Locate the cell with the specified text and output its (X, Y) center coordinate. 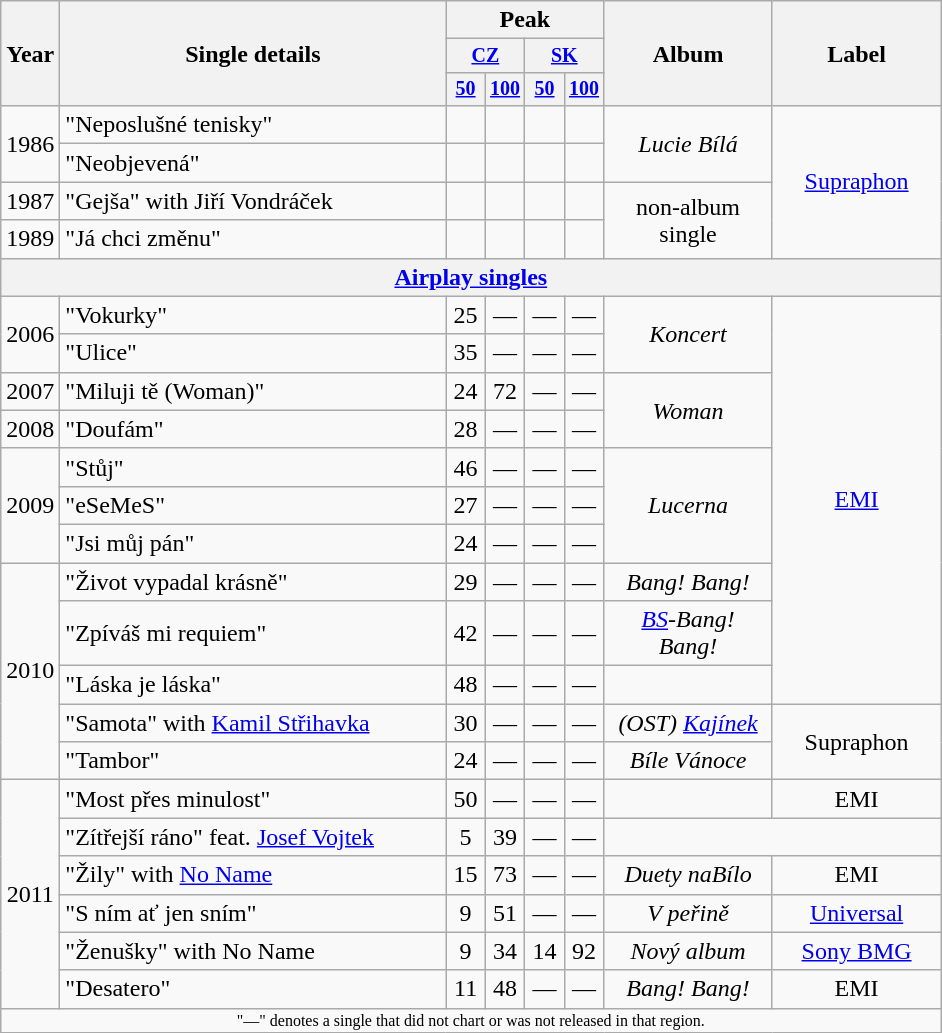
"Vokurky" (253, 315)
"Neobjevená" (253, 163)
1986 (30, 144)
Bíle Vánoce (688, 761)
11 (466, 989)
(OST) Kajínek (688, 723)
"Neposlušné tenisky" (253, 125)
"Most přes minulost" (253, 799)
51 (504, 913)
5 (466, 837)
"Samota" with Kamil Střihavka (253, 723)
1989 (30, 239)
39 (504, 837)
"Gejša" with Jiří Vondráček (253, 201)
Year (30, 54)
SK (564, 56)
2006 (30, 334)
"Já chci změnu" (253, 239)
"Desatero" (253, 989)
42 (466, 634)
Sony BMG (856, 951)
92 (584, 951)
Koncert (688, 334)
"—" denotes a single that did not chart or was not released in that region. (471, 1020)
BS-Bang! Bang! (688, 634)
15 (466, 875)
"Miluji tě (Woman)" (253, 391)
"Ženušky" with No Name (253, 951)
"S ním ať jen sním" (253, 913)
2007 (30, 391)
"Láska je láska" (253, 685)
"Zpíváš mi requiem" (253, 634)
"Doufám" (253, 429)
Album (688, 54)
"Zítřejší ráno" feat. Josef Vojtek (253, 837)
"Stůj" (253, 467)
29 (466, 581)
CZ (486, 56)
Lucerna (688, 505)
2010 (30, 670)
Airplay singles (471, 277)
Nový album (688, 951)
Lucie Bílá (688, 144)
Label (856, 54)
25 (466, 315)
V peřině (688, 913)
73 (504, 875)
Duety naBílo (688, 875)
2011 (30, 894)
46 (466, 467)
Single details (253, 54)
"Tambor" (253, 761)
Peak (525, 20)
27 (466, 505)
Universal (856, 913)
14 (544, 951)
35 (466, 353)
34 (504, 951)
"Žily" with No Name (253, 875)
1987 (30, 201)
30 (466, 723)
"Ulice" (253, 353)
Woman (688, 410)
"Jsi můj pán" (253, 543)
"Život vypadal krásně" (253, 581)
non-album single (688, 220)
"eSeMeS" (253, 505)
2009 (30, 505)
2008 (30, 429)
72 (504, 391)
28 (466, 429)
